Capture the cell that displays the provided text and extract its [x, y] central coordinate. 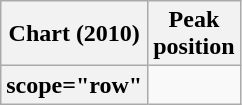
Peakposition [194, 34]
scope="row" [74, 85]
Chart (2010) [74, 34]
